Return (x, y) of the center of cell containing provided text 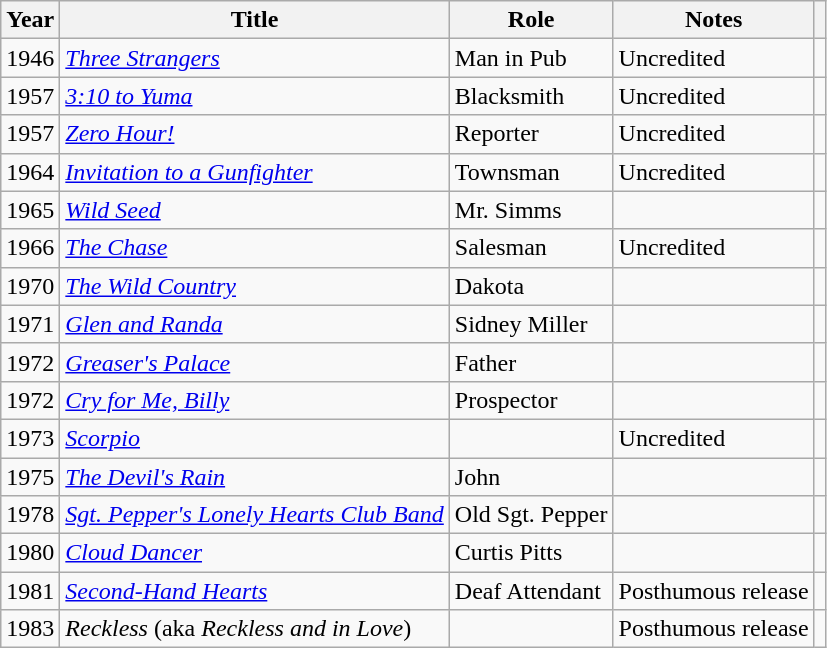
The Chase (255, 248)
Townsman (531, 172)
Deaf Attendant (531, 591)
Cloud Dancer (255, 553)
Old Sgt. Pepper (531, 515)
Dakota (531, 286)
Curtis Pitts (531, 553)
Father (531, 362)
1975 (30, 477)
Greaser's Palace (255, 362)
Sidney Miller (531, 324)
Salesman (531, 248)
Reporter (531, 134)
The Devil's Rain (255, 477)
Wild Seed (255, 210)
1946 (30, 58)
Sgt. Pepper's Lonely Hearts Club Band (255, 515)
Notes (714, 20)
Man in Pub (531, 58)
Prospector (531, 400)
Second-Hand Hearts (255, 591)
Blacksmith (531, 96)
Mr. Simms (531, 210)
1965 (30, 210)
1971 (30, 324)
Zero Hour! (255, 134)
Reckless (aka Reckless and in Love) (255, 629)
Cry for Me, Billy (255, 400)
1970 (30, 286)
1980 (30, 553)
Three Strangers (255, 58)
Invitation to a Gunfighter (255, 172)
Role (531, 20)
Scorpio (255, 438)
John (531, 477)
Glen and Randa (255, 324)
1966 (30, 248)
1981 (30, 591)
3:10 to Yuma (255, 96)
1978 (30, 515)
Title (255, 20)
The Wild Country (255, 286)
1983 (30, 629)
1964 (30, 172)
1973 (30, 438)
Year (30, 20)
